For the text-containing cell, return its midpoint in [x, y] coordinate format. 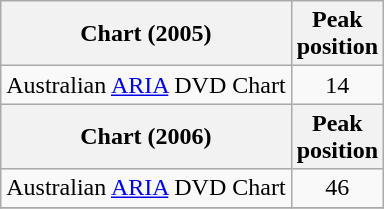
Chart (2006) [146, 136]
46 [337, 188]
Chart (2005) [146, 34]
14 [337, 85]
